Scan for the cell matching the given text and deliver its [x, y] coordinate at center. 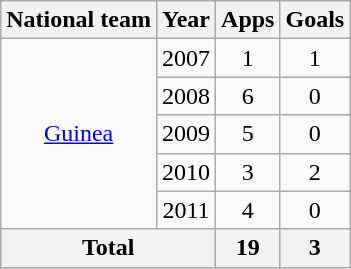
2011 [186, 210]
2009 [186, 134]
6 [248, 96]
Goals [315, 20]
Total [108, 248]
National team [79, 20]
2007 [186, 58]
Year [186, 20]
19 [248, 248]
2 [315, 172]
Apps [248, 20]
2008 [186, 96]
2010 [186, 172]
Guinea [79, 134]
5 [248, 134]
4 [248, 210]
